Return the [X, Y] coordinate for the center point of the cell that contains the specified text.  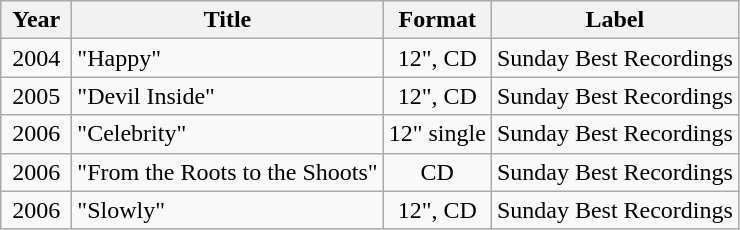
"Slowly" [228, 210]
Title [228, 20]
Format [437, 20]
2004 [36, 58]
2005 [36, 96]
"From the Roots to the Shoots" [228, 172]
"Happy" [228, 58]
Label [614, 20]
CD [437, 172]
Year [36, 20]
"Celebrity" [228, 134]
12" single [437, 134]
"Devil Inside" [228, 96]
